Detect which cell encompasses the target text, then output its (x, y) center coordinate. 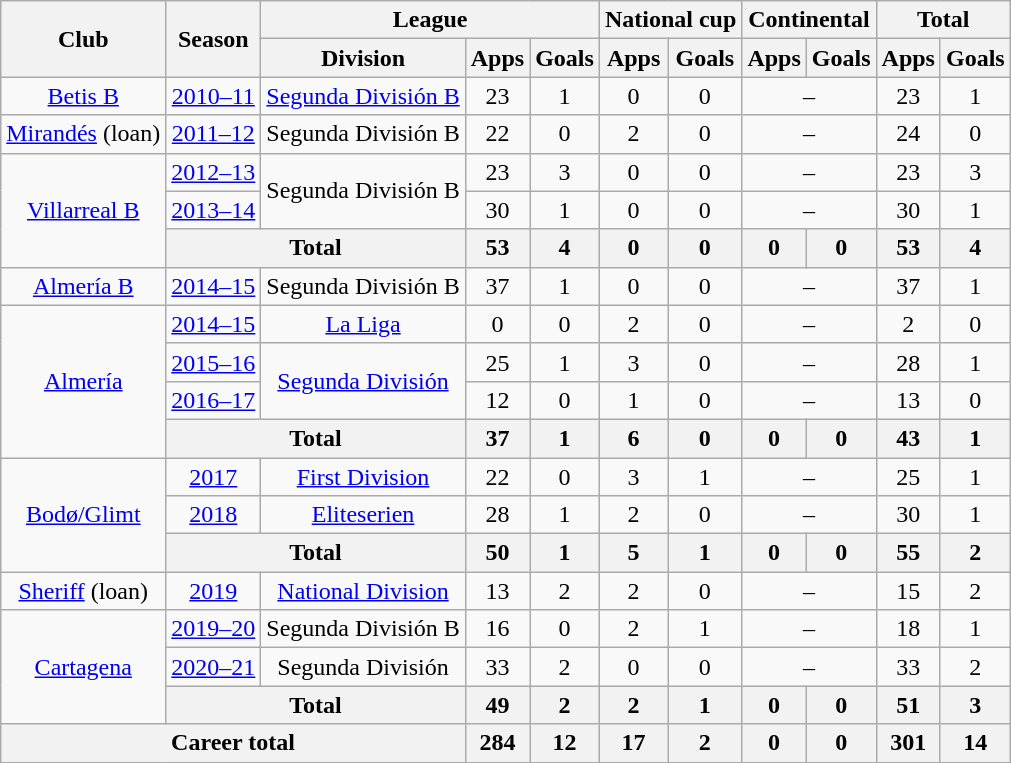
55 (908, 553)
18 (908, 629)
Eliteserien (363, 515)
National cup (670, 20)
2011–12 (214, 134)
15 (908, 591)
51 (908, 705)
Almería (84, 381)
14 (975, 743)
301 (908, 743)
Cartagena (84, 667)
Almería B (84, 286)
2016–17 (214, 400)
24 (908, 134)
2018 (214, 515)
50 (497, 553)
La Liga (363, 324)
5 (633, 553)
2012–13 (214, 172)
284 (497, 743)
Villarreal B (84, 210)
Career total (233, 743)
League (430, 20)
Continental (809, 20)
2019 (214, 591)
2010–11 (214, 96)
Division (363, 58)
Club (84, 39)
2017 (214, 477)
17 (633, 743)
First Division (363, 477)
43 (908, 438)
16 (497, 629)
National Division (363, 591)
Mirandés (loan) (84, 134)
6 (633, 438)
49 (497, 705)
2020–21 (214, 667)
Sheriff (loan) (84, 591)
2013–14 (214, 210)
2015–16 (214, 362)
Betis B (84, 96)
2019–20 (214, 629)
Season (214, 39)
Bodø/Glimt (84, 515)
